Search for the cell housing the specified text and yield its [x, y] center coordinate. 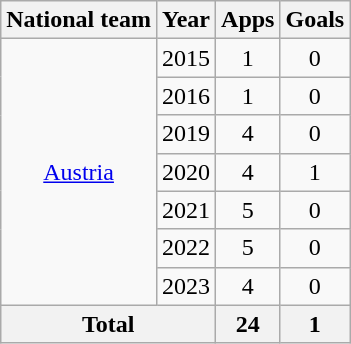
Total [108, 324]
National team [79, 20]
2019 [186, 134]
2020 [186, 172]
2015 [186, 58]
Austria [79, 172]
2023 [186, 286]
2021 [186, 210]
Apps [248, 20]
Goals [315, 20]
2022 [186, 248]
2016 [186, 96]
Year [186, 20]
24 [248, 324]
